Extract the (X, Y) coordinate from the center of the cell holding the provided text.  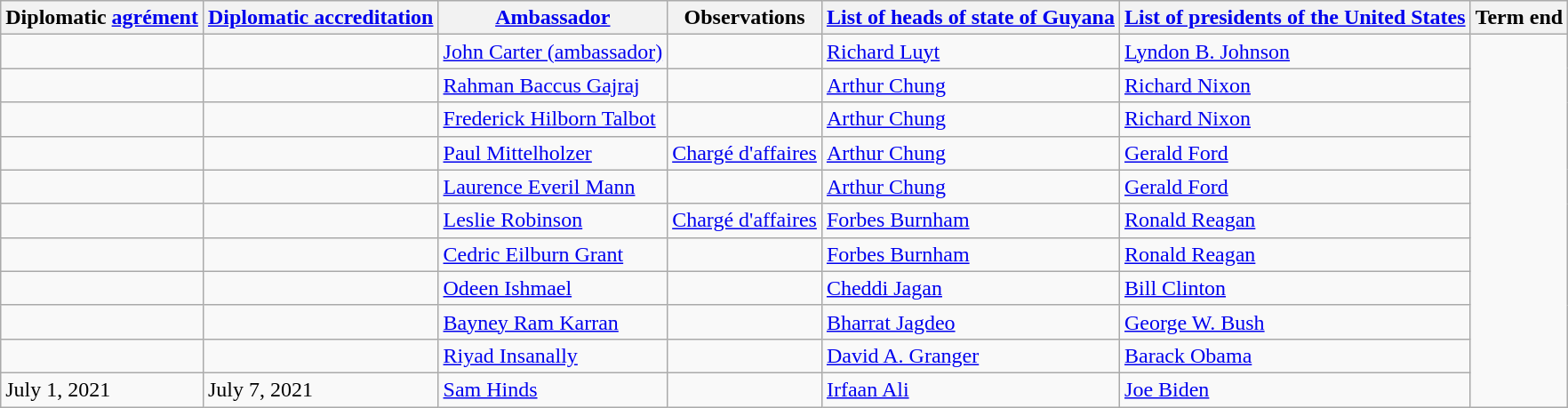
Ambassador (553, 18)
Odeen Ishmael (553, 288)
George W. Bush (1296, 322)
July 7, 2021 (320, 389)
Bayney Ram Karran (553, 322)
Joe Biden (1296, 389)
Observations (745, 18)
Riyad Insanally (553, 356)
Leslie Robinson (553, 220)
Cedric Eilburn Grant (553, 254)
Diplomatic accreditation (320, 18)
Bharrat Jagdeo (971, 322)
Paul Mittelholzer (553, 153)
Sam Hinds (553, 389)
List of presidents of the United States (1296, 18)
Cheddi Jagan (971, 288)
Diplomatic agrément (102, 18)
July 1, 2021 (102, 389)
Lyndon B. Johnson (1296, 52)
Frederick Hilborn Talbot (553, 119)
Term end (1519, 18)
Rahman Baccus Gajraj (553, 85)
List of heads of state of Guyana (971, 18)
Bill Clinton (1296, 288)
John Carter (ambassador) (553, 52)
Irfaan Ali (971, 389)
Laurence Everil Mann (553, 187)
David A. Granger (971, 356)
Barack Obama (1296, 356)
Richard Luyt (971, 52)
